Identify which cell holds the provided text, then report its (X, Y) central coordinate. 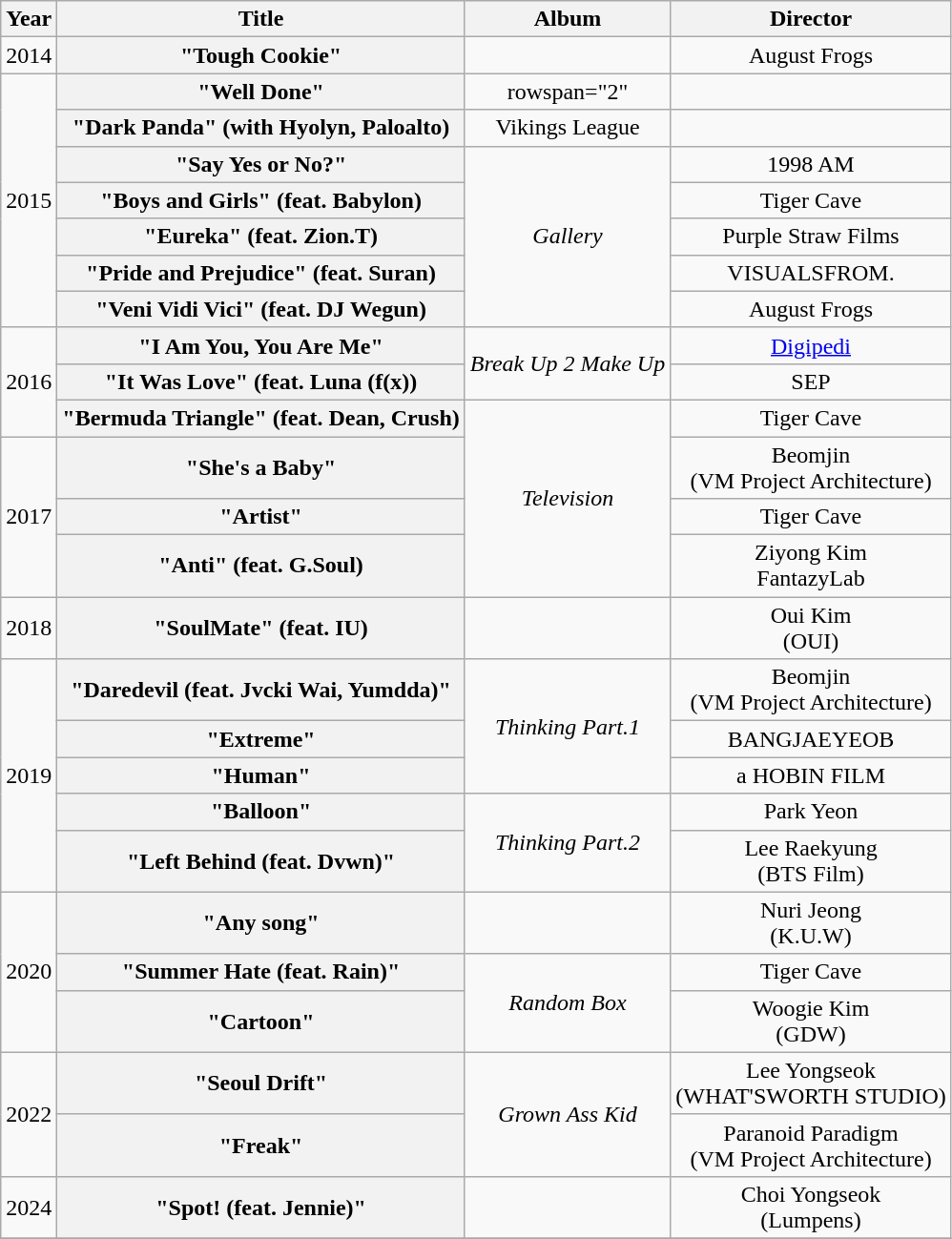
SEP (811, 382)
2018 (29, 628)
Grown Ass Kid (567, 1114)
"Dark Panda" (with Hyolyn, Paloalto) (261, 128)
Oui Kim (OUI) (811, 628)
Nuri Jeong (K.U.W) (811, 923)
Album (567, 19)
"It Was Love" (feat. Luna (f(x)) (261, 382)
"Balloon" (261, 812)
a HOBIN FILM (811, 775)
Television (567, 498)
"Veni Vidi Vici" (feat. DJ Wegun) (261, 309)
Choi Yongseok (Lumpens) (811, 1208)
Gallery (567, 237)
"Pride and Prejudice" (feat. Suran) (261, 273)
"Boys and Girls" (feat. Babylon) (261, 200)
"Summer Hate (feat. Rain)" (261, 972)
Lee Yongseok (WHAT'SWORTH STUDIO) (811, 1084)
Random Box (567, 1003)
"I Am You, You Are Me" (261, 345)
"Spot! (feat. Jennie)" (261, 1208)
1998 AM (811, 164)
Digipedi (811, 345)
"Anti" (feat. G.Soul) (261, 567)
Thinking Part.1 (567, 727)
"Freak" (261, 1145)
"Tough Cookie" (261, 55)
2024 (29, 1208)
"Well Done" (261, 92)
"She's a Baby" (261, 467)
Ziyong Kim FantazyLab (811, 567)
"Eureka" (feat. Zion.T) (261, 237)
"Cartoon" (261, 1021)
2020 (29, 972)
2015 (29, 200)
"Extreme" (261, 739)
Year (29, 19)
"Daredevil (feat. Jvcki Wai, Yumdda)" (261, 691)
Purple Straw Films (811, 237)
"Seoul Drift" (261, 1084)
Vikings League (567, 128)
rowspan="2" (567, 92)
2016 (29, 382)
"Human" (261, 775)
VISUALSFROM. (811, 273)
"Left Behind (feat. Dvwn)" (261, 860)
Woogie Kim (GDW) (811, 1021)
Director (811, 19)
2014 (29, 55)
2022 (29, 1114)
Park Yeon (811, 812)
"Any song" (261, 923)
2019 (29, 775)
"SoulMate" (feat. IU) (261, 628)
Thinking Part.2 (567, 843)
"Artist" (261, 517)
Break Up 2 Make Up (567, 363)
Lee Raekyung (BTS Film) (811, 860)
BANGJAEYEOB (811, 739)
2017 (29, 517)
Title (261, 19)
"Bermuda Triangle" (feat. Dean, Crush) (261, 418)
Paranoid Paradigm (VM Project Architecture) (811, 1145)
"Say Yes or No?" (261, 164)
